Extract the [X, Y] coordinate from the center of the cell holding the provided text.  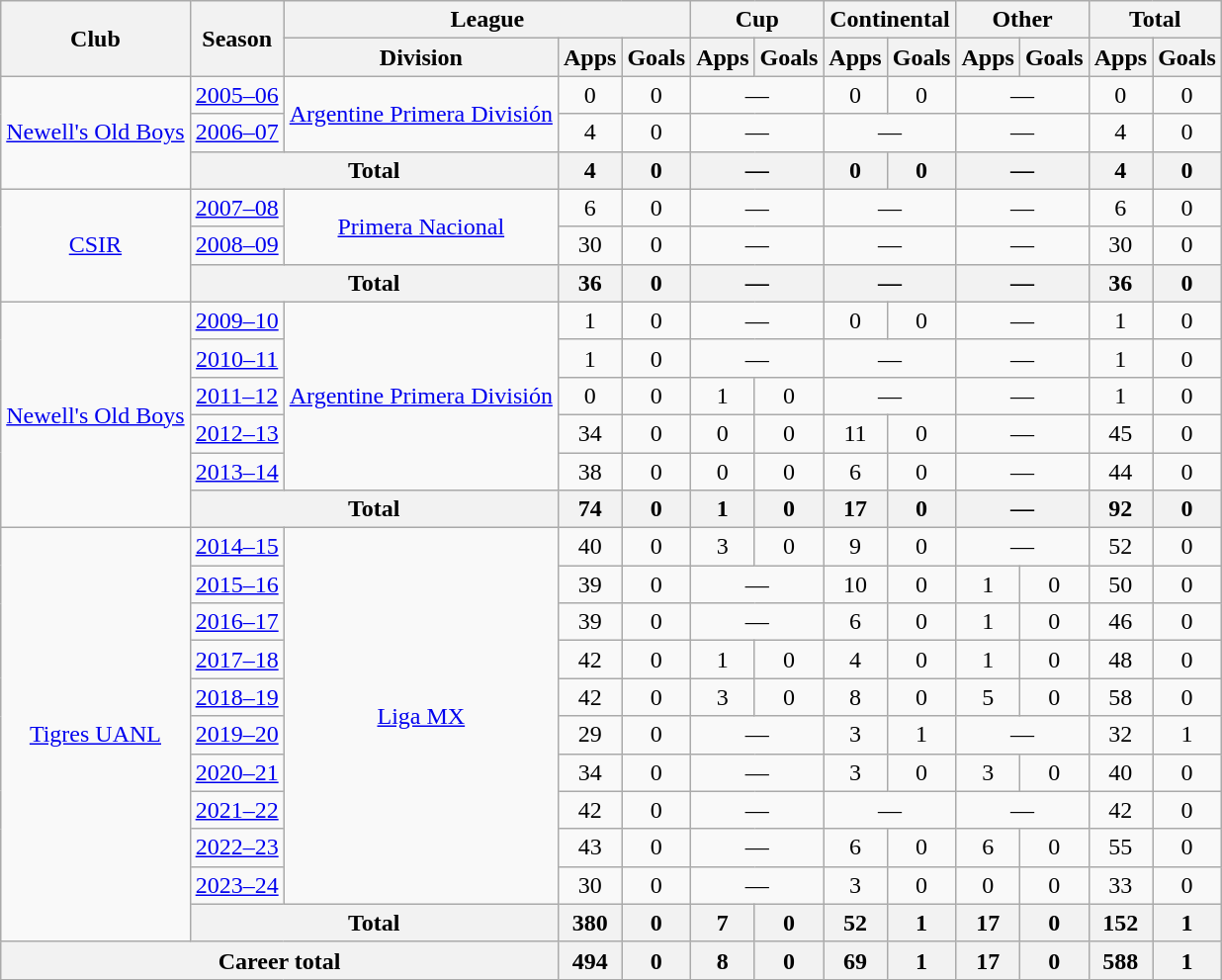
44 [1120, 472]
2005–06 [237, 95]
2021–22 [237, 810]
Season [237, 39]
9 [855, 547]
Tigres UANL [95, 736]
2013–14 [237, 472]
48 [1120, 660]
10 [855, 584]
45 [1120, 433]
Continental [890, 20]
2010–11 [237, 358]
33 [1120, 885]
2019–20 [237, 735]
55 [1120, 847]
494 [589, 960]
92 [1120, 509]
588 [1120, 960]
CSIR [95, 245]
2011–12 [237, 396]
League [486, 20]
2006–07 [237, 133]
2015–16 [237, 584]
5 [988, 697]
152 [1120, 923]
2016–17 [237, 622]
2017–18 [237, 660]
58 [1120, 697]
11 [855, 433]
2022–23 [237, 847]
380 [589, 923]
32 [1120, 735]
29 [589, 735]
38 [589, 472]
Career total [280, 960]
7 [723, 923]
69 [855, 960]
2020–21 [237, 772]
2014–15 [237, 547]
Liga MX [421, 716]
Other [1022, 20]
Club [95, 39]
46 [1120, 622]
2007–08 [237, 208]
Cup [757, 20]
2009–10 [237, 320]
74 [589, 509]
2008–09 [237, 245]
2023–24 [237, 885]
2018–19 [237, 697]
50 [1120, 584]
2012–13 [237, 433]
Primera Nacional [421, 226]
Division [421, 57]
43 [589, 847]
